Return (X, Y) of the center of cell containing provided text 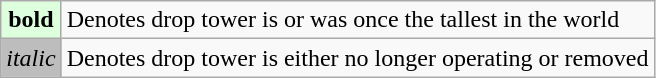
Denotes drop tower is either no longer operating or removed (358, 58)
italic (31, 58)
Denotes drop tower is or was once the tallest in the world (358, 20)
bold (31, 20)
